Provide the (X, Y) coordinate of the cell's center where the given text is located.  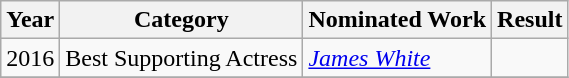
James White (398, 58)
Category (182, 20)
Nominated Work (398, 20)
Result (530, 20)
Year (30, 20)
2016 (30, 58)
Best Supporting Actress (182, 58)
